Output the [X, Y] coordinate of the center of the cell containing the given text.  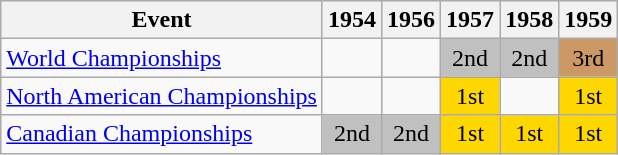
1956 [412, 20]
1954 [352, 20]
World Championships [162, 58]
1958 [530, 20]
3rd [588, 58]
1957 [470, 20]
1959 [588, 20]
North American Championships [162, 96]
Event [162, 20]
Canadian Championships [162, 134]
